Return the (x, y) coordinate for the center point of the cell that contains the specified text.  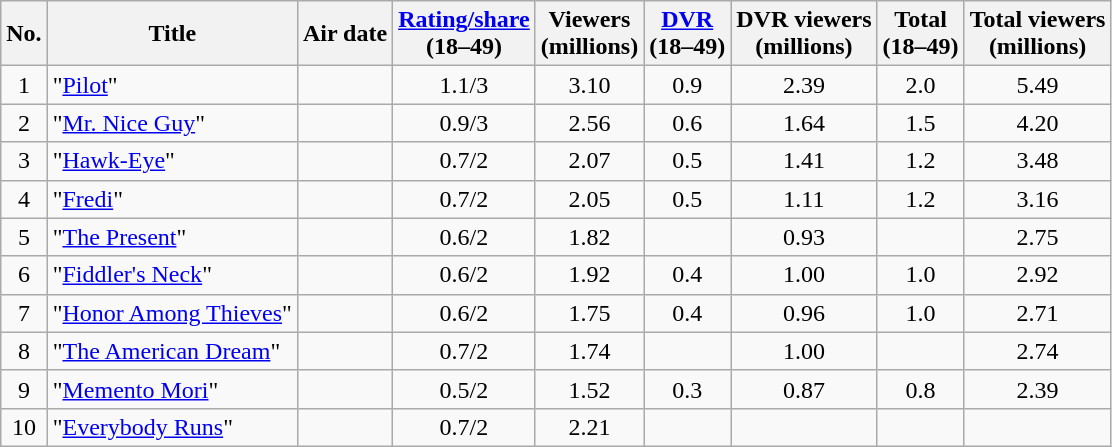
Air date (344, 34)
1 (24, 85)
0.3 (688, 389)
1.82 (589, 237)
2.75 (1038, 237)
2.0 (920, 85)
2.07 (589, 161)
7 (24, 313)
1.1/3 (464, 85)
5 (24, 237)
"Hawk-Eye" (172, 161)
3.16 (1038, 199)
2.71 (1038, 313)
3 (24, 161)
2.74 (1038, 351)
0.5/2 (464, 389)
0.9 (688, 85)
5.49 (1038, 85)
0.87 (804, 389)
0.96 (804, 313)
2.92 (1038, 275)
"Fiddler's Neck" (172, 275)
9 (24, 389)
2 (24, 123)
0.8 (920, 389)
Rating/share(18–49) (464, 34)
DVR viewers(millions) (804, 34)
1.11 (804, 199)
"Everybody Runs" (172, 427)
No. (24, 34)
Total viewers(millions) (1038, 34)
"Honor Among Thieves" (172, 313)
3.48 (1038, 161)
2.05 (589, 199)
"Mr. Nice Guy" (172, 123)
4 (24, 199)
DVR(18–49) (688, 34)
1.74 (589, 351)
0.93 (804, 237)
"The Present" (172, 237)
Title (172, 34)
1.41 (804, 161)
"Fredi" (172, 199)
Total(18–49) (920, 34)
1.52 (589, 389)
"Pilot" (172, 85)
10 (24, 427)
4.20 (1038, 123)
1.75 (589, 313)
3.10 (589, 85)
8 (24, 351)
Viewers(millions) (589, 34)
1.64 (804, 123)
0.6 (688, 123)
6 (24, 275)
0.9/3 (464, 123)
1.92 (589, 275)
"The American Dream" (172, 351)
"Memento Mori" (172, 389)
1.5 (920, 123)
2.21 (589, 427)
2.56 (589, 123)
